Search for the cell housing the specified text and yield its (X, Y) center coordinate. 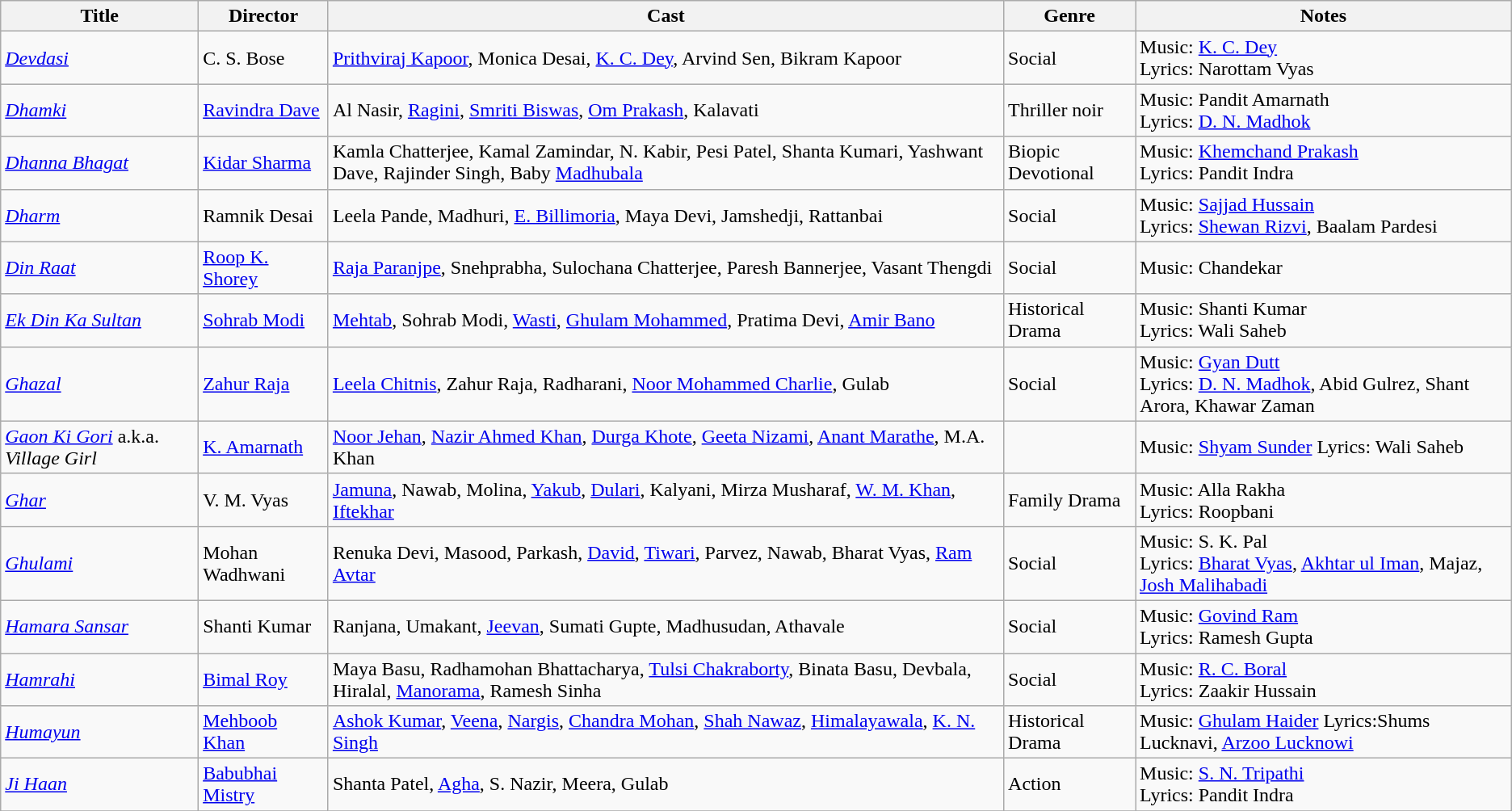
Ghazal (100, 384)
Gaon Ki Gori a.k.a. Village Girl (100, 448)
Humayun (100, 732)
Music: Gyan DuttLyrics: D. N. Madhok, Abid Gulrez, Shant Arora, Khawar Zaman (1324, 384)
Kidar Sharma (263, 163)
Ek Din Ka Sultan (100, 320)
Prithviraj Kapoor, Monica Desai, K. C. Dey, Arvind Sen, Bikram Kapoor (666, 58)
Ghar (100, 499)
Music: Pandit AmarnathLyrics: D. N. Madhok (1324, 110)
Babubhai Mistry (263, 785)
Noor Jehan, Nazir Ahmed Khan, Durga Khote, Geeta Nizami, Anant Marathe, M.A. Khan (666, 448)
K. Amarnath (263, 448)
Dhanna Bhagat (100, 163)
Music: Shyam Sunder Lyrics: Wali Saheb (1324, 448)
Al Nasir, Ragini, Smriti Biswas, Om Prakash, Kalavati (666, 110)
Ashok Kumar, Veena, Nargis, Chandra Mohan, Shah Nawaz, Himalayawala, K. N. Singh (666, 732)
Dharm (100, 215)
Kamla Chatterjee, Kamal Zamindar, N. Kabir, Pesi Patel, Shanta Kumari, Yashwant Dave, Rajinder Singh, Baby Madhubala (666, 163)
Shanta Patel, Agha, S. Nazir, Meera, Gulab (666, 785)
Raja Paranjpe, Snehprabha, Sulochana Chatterjee, Paresh Bannerjee, Vasant Thengdi (666, 268)
Ranjana, Umakant, Jeevan, Sumati Gupte, Madhusudan, Athavale (666, 627)
Ji Haan (100, 785)
Zahur Raja (263, 384)
Shanti Kumar (263, 627)
Din Raat (100, 268)
Title (100, 16)
Music: Alla RakhaLyrics: Roopbani (1324, 499)
Music: Govind RamLyrics: Ramesh Gupta (1324, 627)
Jamuna, Nawab, Molina, Yakub, Dulari, Kalyani, Mirza Musharaf, W. M. Khan, Iftekhar (666, 499)
Cast (666, 16)
Ghulami (100, 563)
Family Drama (1069, 499)
Music: Khemchand PrakashLyrics: Pandit Indra (1324, 163)
Ramnik Desai (263, 215)
Sohrab Modi (263, 320)
Thriller noir (1069, 110)
Ravindra Dave (263, 110)
Music: S. N. TripathiLyrics: Pandit Indra (1324, 785)
Genre (1069, 16)
Notes (1324, 16)
Music: K. C. DeyLyrics: Narottam Vyas (1324, 58)
Director (263, 16)
Bimal Roy (263, 679)
Biopic Devotional (1069, 163)
Mehtab, Sohrab Modi, Wasti, Ghulam Mohammed, Pratima Devi, Amir Bano (666, 320)
C. S. Bose (263, 58)
Hamara Sansar (100, 627)
Renuka Devi, Masood, Parkash, David, Tiwari, Parvez, Nawab, Bharat Vyas, Ram Avtar (666, 563)
Mohan Wadhwani (263, 563)
Maya Basu, Radhamohan Bhattacharya, Tulsi Chakraborty, Binata Basu, Devbala, Hiralal, Manorama, Ramesh Sinha (666, 679)
Devdasi (100, 58)
Mehboob Khan (263, 732)
Hamrahi (100, 679)
Leela Pande, Madhuri, E. Billimoria, Maya Devi, Jamshedji, Rattanbai (666, 215)
Music: R. C. BoralLyrics: Zaakir Hussain (1324, 679)
Action (1069, 785)
Music: Shanti KumarLyrics: Wali Saheb (1324, 320)
Music: Sajjad HussainLyrics: Shewan Rizvi, Baalam Pardesi (1324, 215)
V. M. Vyas (263, 499)
Music: Chandekar (1324, 268)
Music: S. K. PalLyrics: Bharat Vyas, Akhtar ul Iman, Majaz, Josh Malihabadi (1324, 563)
Roop K. Shorey (263, 268)
Leela Chitnis, Zahur Raja, Radharani, Noor Mohammed Charlie, Gulab (666, 384)
Music: Ghulam Haider Lyrics:Shums Lucknavi, Arzoo Lucknowi (1324, 732)
Dhamki (100, 110)
